Output the (X, Y) coordinate of the center of the cell containing the given text.  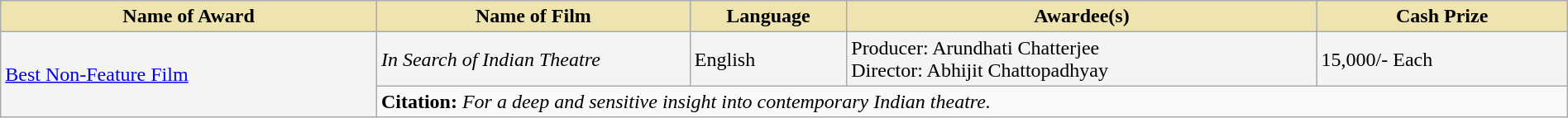
Name of Award (189, 17)
Best Non-Feature Film (189, 74)
Awardee(s) (1082, 17)
Name of Film (533, 17)
Producer: Arundhati ChatterjeeDirector: Abhijit Chattopadhyay (1082, 59)
Language (767, 17)
15,000/- Each (1442, 59)
Citation: For a deep and sensitive insight into contemporary Indian theatre. (972, 101)
In Search of Indian Theatre (533, 59)
Cash Prize (1442, 17)
English (767, 59)
